Locate the cell with the specified text and output its [x, y] center coordinate. 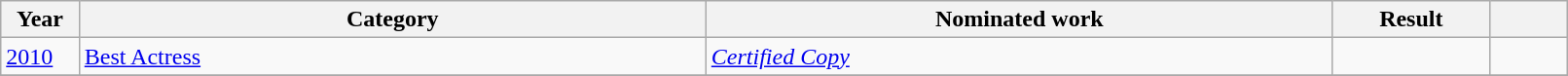
Certified Copy [1019, 57]
Best Actress [392, 57]
Category [392, 19]
2010 [40, 57]
Year [40, 19]
Nominated work [1019, 19]
Result [1411, 19]
